Extract the [X, Y] coordinate from the center of the cell holding the provided text.  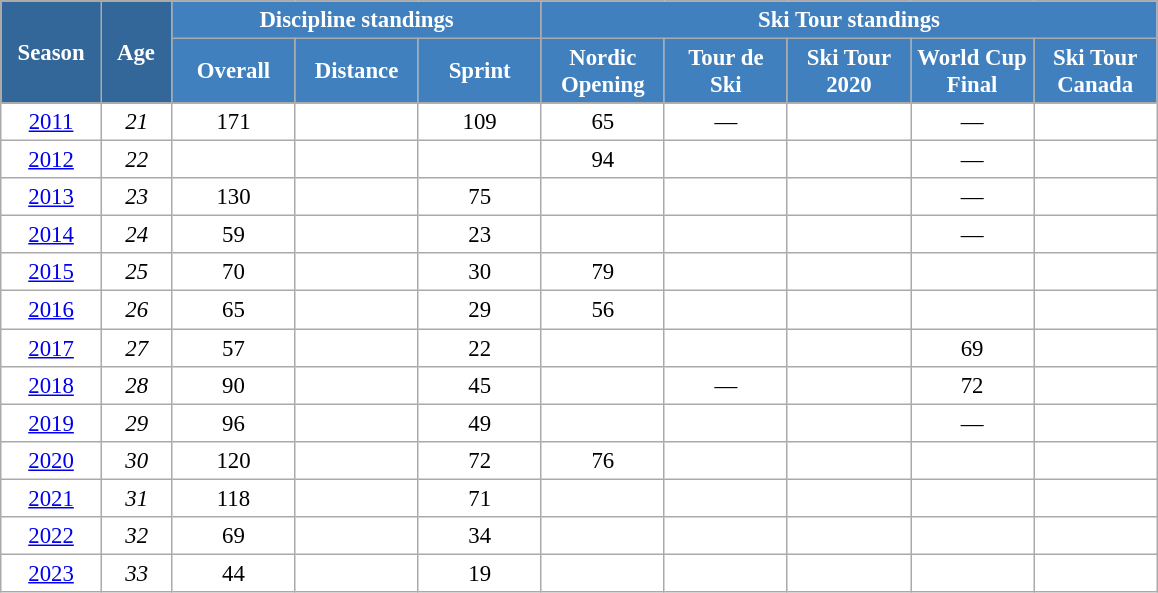
Ski TourCanada [1096, 72]
Discipline standings [356, 20]
2015 [52, 273]
33 [136, 573]
2012 [52, 160]
90 [234, 385]
2020 [52, 460]
57 [234, 348]
NordicOpening [602, 72]
45 [480, 385]
World CupFinal [972, 72]
26 [136, 310]
32 [136, 536]
109 [480, 122]
44 [234, 573]
171 [234, 122]
2014 [52, 235]
70 [234, 273]
76 [602, 460]
49 [480, 423]
56 [602, 310]
75 [480, 197]
130 [234, 197]
24 [136, 235]
118 [234, 498]
2021 [52, 498]
31 [136, 498]
19 [480, 573]
2023 [52, 573]
2018 [52, 385]
28 [136, 385]
21 [136, 122]
27 [136, 348]
71 [480, 498]
Tour deSki [726, 72]
Season [52, 52]
Ski Tour2020 [848, 72]
2011 [52, 122]
Age [136, 52]
59 [234, 235]
120 [234, 460]
96 [234, 423]
2022 [52, 536]
Overall [234, 72]
2019 [52, 423]
Ski Tour standings [848, 20]
Sprint [480, 72]
34 [480, 536]
Distance [356, 72]
2013 [52, 197]
79 [602, 273]
2016 [52, 310]
2017 [52, 348]
94 [602, 160]
25 [136, 273]
